Output the [x, y] coordinate of the center of the cell containing the given text.  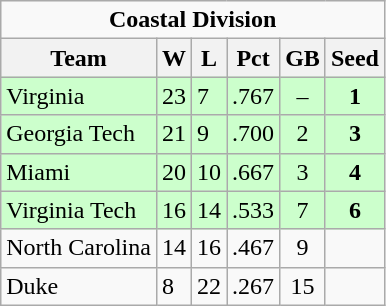
Team [79, 58]
.767 [254, 96]
22 [210, 286]
2 [303, 134]
.267 [254, 286]
Coastal Division [193, 20]
Pct [254, 58]
4 [354, 172]
Virginia Tech [79, 210]
21 [174, 134]
Seed [354, 58]
10 [210, 172]
W [174, 58]
Duke [79, 286]
23 [174, 96]
.667 [254, 172]
.700 [254, 134]
Miami [79, 172]
.467 [254, 248]
.533 [254, 210]
North Carolina [79, 248]
– [303, 96]
Virginia [79, 96]
15 [303, 286]
8 [174, 286]
20 [174, 172]
GB [303, 58]
6 [354, 210]
Georgia Tech [79, 134]
1 [354, 96]
L [210, 58]
